Search for the cell housing the specified text and yield its [X, Y] center coordinate. 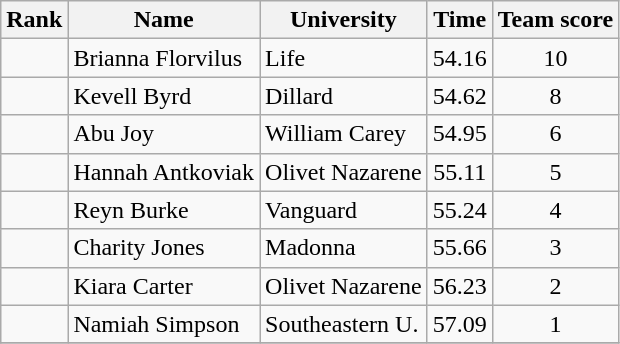
Abu Joy [164, 134]
Life [344, 58]
Name [164, 20]
1 [555, 324]
57.09 [460, 324]
56.23 [460, 286]
Rank [34, 20]
Team score [555, 20]
55.11 [460, 172]
5 [555, 172]
2 [555, 286]
Kiara Carter [164, 286]
Reyn Burke [164, 210]
54.62 [460, 96]
Time [460, 20]
6 [555, 134]
Brianna Florvilus [164, 58]
54.95 [460, 134]
55.24 [460, 210]
Charity Jones [164, 248]
Southeastern U. [344, 324]
10 [555, 58]
Dillard [344, 96]
Hannah Antkoviak [164, 172]
3 [555, 248]
Madonna [344, 248]
Namiah Simpson [164, 324]
University [344, 20]
54.16 [460, 58]
William Carey [344, 134]
4 [555, 210]
8 [555, 96]
Vanguard [344, 210]
55.66 [460, 248]
Kevell Byrd [164, 96]
